From the cell containing the given text, extract its center point as (X, Y) coordinate. 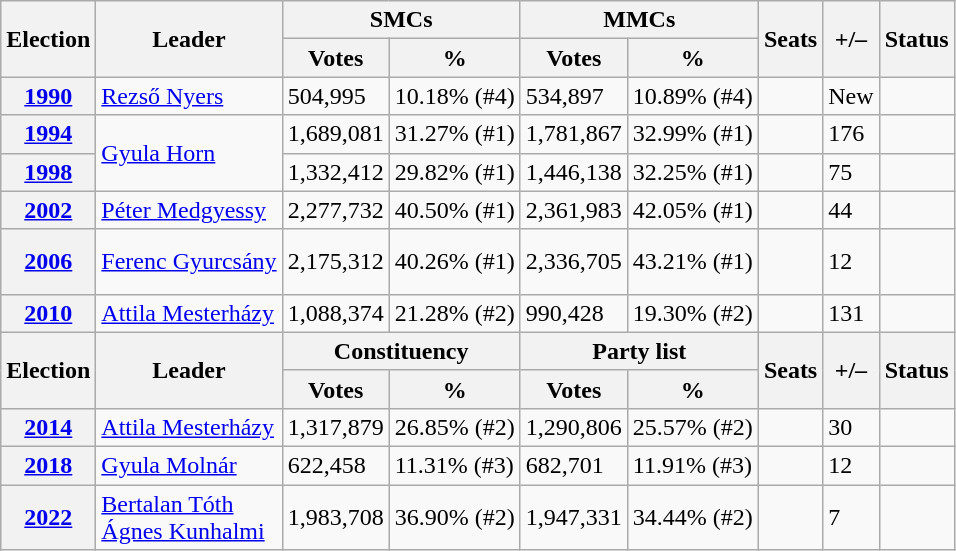
7 (851, 516)
131 (851, 313)
622,458 (336, 465)
10.18% (#4) (454, 96)
36.90% (#2) (454, 516)
1990 (48, 96)
1,689,081 (336, 134)
19.30% (#2) (692, 313)
25.57% (#2) (692, 427)
Gyula Horn (189, 153)
26.85% (#2) (454, 427)
43.21% (#1) (692, 262)
29.82% (#1) (454, 172)
1994 (48, 134)
1,947,331 (574, 516)
2,175,312 (336, 262)
2018 (48, 465)
Péter Medgyessy (189, 210)
44 (851, 210)
176 (851, 134)
Ferenc Gyurcsány (189, 262)
2002 (48, 210)
Bertalan TóthÁgnes Kunhalmi (189, 516)
32.99% (#1) (692, 134)
42.05% (#1) (692, 210)
1,317,879 (336, 427)
1,983,708 (336, 516)
1,088,374 (336, 313)
75 (851, 172)
34.44% (#2) (692, 516)
1,290,806 (574, 427)
SMCs (401, 20)
1,446,138 (574, 172)
11.31% (#3) (454, 465)
40.50% (#1) (454, 210)
10.89% (#4) (692, 96)
1998 (48, 172)
MMCs (639, 20)
2,277,732 (336, 210)
11.91% (#3) (692, 465)
2022 (48, 516)
New (851, 96)
Constituency (401, 351)
Party list (639, 351)
2010 (48, 313)
1,781,867 (574, 134)
2014 (48, 427)
21.28% (#2) (454, 313)
1,332,412 (336, 172)
2,336,705 (574, 262)
31.27% (#1) (454, 134)
30 (851, 427)
504,995 (336, 96)
2,361,983 (574, 210)
Gyula Molnár (189, 465)
Rezső Nyers (189, 96)
682,701 (574, 465)
32.25% (#1) (692, 172)
990,428 (574, 313)
534,897 (574, 96)
40.26% (#1) (454, 262)
2006 (48, 262)
